Return the (x, y) coordinate for the center point of the cell that contains the specified text.  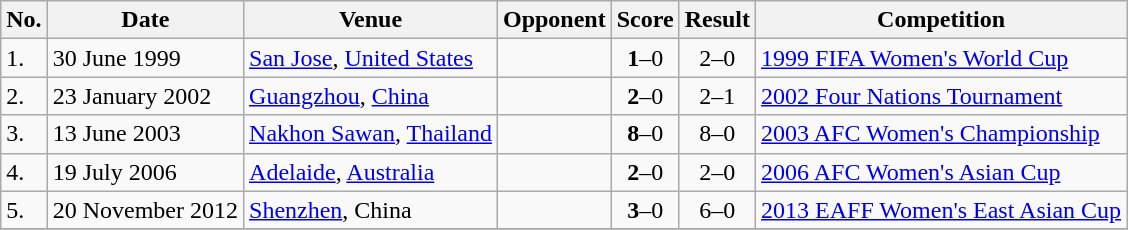
Opponent (554, 20)
Date (145, 20)
1999 FIFA Women's World Cup (942, 58)
Score (645, 20)
19 July 2006 (145, 172)
3. (24, 134)
Nakhon Sawan, Thailand (371, 134)
Result (717, 20)
1–0 (645, 58)
30 June 1999 (145, 58)
Competition (942, 20)
1. (24, 58)
Venue (371, 20)
Shenzhen, China (371, 210)
Adelaide, Australia (371, 172)
2. (24, 96)
5. (24, 210)
No. (24, 20)
20 November 2012 (145, 210)
2002 Four Nations Tournament (942, 96)
2003 AFC Women's Championship (942, 134)
6–0 (717, 210)
4. (24, 172)
2013 EAFF Women's East Asian Cup (942, 210)
2006 AFC Women's Asian Cup (942, 172)
2–1 (717, 96)
Guangzhou, China (371, 96)
3–0 (645, 210)
23 January 2002 (145, 96)
13 June 2003 (145, 134)
San Jose, United States (371, 58)
